Locate the cell with the specified text and output its (x, y) center coordinate. 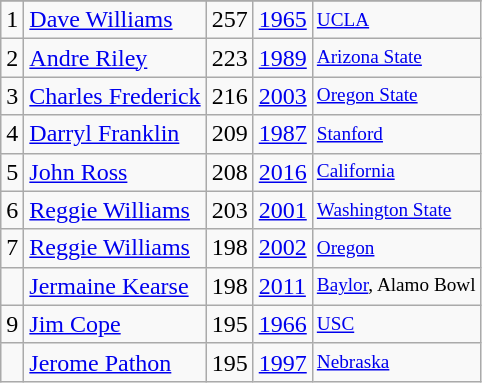
2 (12, 58)
1987 (282, 134)
2011 (282, 286)
2002 (282, 248)
203 (230, 210)
Darryl Franklin (115, 134)
1997 (282, 362)
California (396, 172)
Andre Riley (115, 58)
1989 (282, 58)
223 (230, 58)
UCLA (396, 20)
Jerome Pathon (115, 362)
3 (12, 96)
5 (12, 172)
1 (12, 20)
9 (12, 324)
Stanford (396, 134)
209 (230, 134)
2016 (282, 172)
216 (230, 96)
Jermaine Kearse (115, 286)
2001 (282, 210)
1966 (282, 324)
Oregon State (396, 96)
Baylor, Alamo Bowl (396, 286)
Charles Frederick (115, 96)
4 (12, 134)
Oregon (396, 248)
6 (12, 210)
2003 (282, 96)
Dave Williams (115, 20)
Jim Cope (115, 324)
257 (230, 20)
7 (12, 248)
Washington State (396, 210)
John Ross (115, 172)
Nebraska (396, 362)
Arizona State (396, 58)
USC (396, 324)
208 (230, 172)
1965 (282, 20)
